For the text-containing cell, return its midpoint in (X, Y) coordinate format. 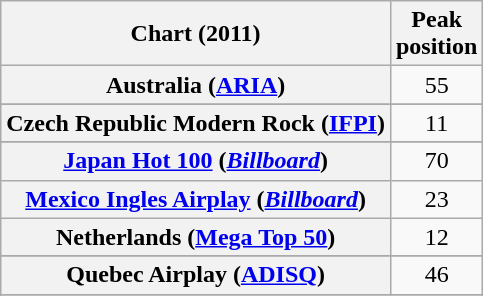
Quebec Airplay (ADISQ) (196, 275)
Czech Republic Modern Rock (IFPI) (196, 123)
Netherlands (Mega Top 50) (196, 237)
12 (436, 237)
46 (436, 275)
70 (436, 161)
Chart (2011) (196, 34)
11 (436, 123)
Mexico Ingles Airplay (Billboard) (196, 199)
Australia (ARIA) (196, 85)
Peak position (436, 34)
55 (436, 85)
Japan Hot 100 (Billboard) (196, 161)
23 (436, 199)
